Identify which cell holds the provided text, then report its [x, y] central coordinate. 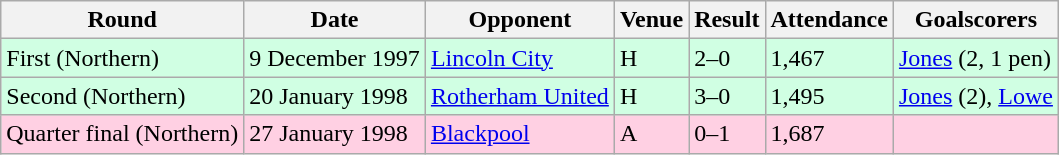
3–0 [727, 96]
Second (Northern) [122, 96]
20 January 1998 [335, 96]
1,467 [829, 58]
9 December 1997 [335, 58]
A [651, 134]
2–0 [727, 58]
Rotherham United [520, 96]
1,687 [829, 134]
Venue [651, 20]
First (Northern) [122, 58]
Blackpool [520, 134]
Round [122, 20]
Goalscorers [976, 20]
Jones (2, 1 pen) [976, 58]
27 January 1998 [335, 134]
0–1 [727, 134]
1,495 [829, 96]
Opponent [520, 20]
Lincoln City [520, 58]
Attendance [829, 20]
Quarter final (Northern) [122, 134]
Result [727, 20]
Jones (2), Lowe [976, 96]
Date [335, 20]
